Pinpoint the cell where the given text exists, returning its (x, y) midpoint coordinate. 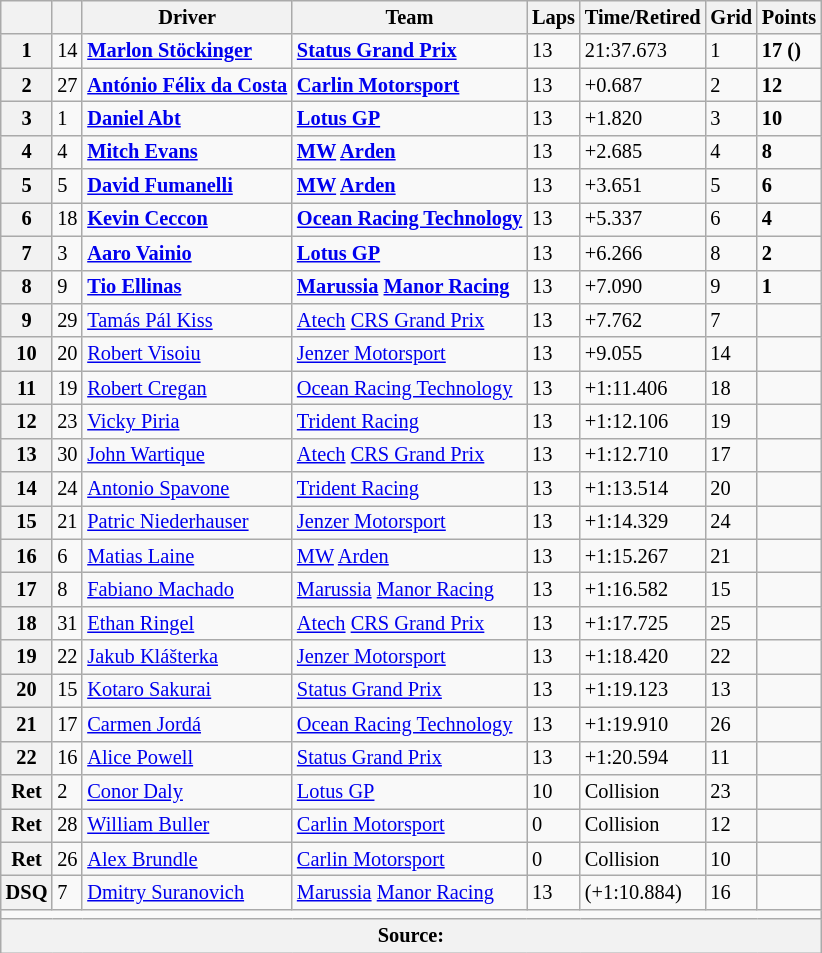
+1:19.123 (643, 690)
+1:12.106 (643, 421)
Aaro Vainio (187, 253)
+1:17.725 (643, 623)
17 () (789, 51)
+1:18.420 (643, 657)
28 (67, 825)
Marlon Stöckinger (187, 51)
Team (410, 17)
27 (67, 85)
Alice Powell (187, 758)
Fabiano Machado (187, 589)
Robert Visoiu (187, 354)
Driver (187, 17)
Laps (554, 17)
Daniel Abt (187, 118)
30 (67, 455)
Points (789, 17)
+1.820 (643, 118)
+1:16.582 (643, 589)
25 (731, 623)
Alex Brundle (187, 859)
+6.266 (643, 253)
António Félix da Costa (187, 85)
+1:12.710 (643, 455)
(+1:10.884) (643, 892)
Jakub Klášterka (187, 657)
+1:11.406 (643, 388)
William Buller (187, 825)
31 (67, 623)
+7.762 (643, 320)
Kevin Ceccon (187, 219)
+9.055 (643, 354)
Time/Retired (643, 17)
Dmitry Suranovich (187, 892)
29 (67, 320)
+1:13.514 (643, 489)
David Fumanelli (187, 186)
Kotaro Sakurai (187, 690)
Ethan Ringel (187, 623)
DSQ (27, 892)
+7.090 (643, 287)
+3.651 (643, 186)
Robert Cregan (187, 388)
Vicky Piria (187, 421)
+1:15.267 (643, 556)
+1:14.329 (643, 522)
John Wartique (187, 455)
+1:20.594 (643, 758)
Tio Ellinas (187, 287)
Mitch Evans (187, 152)
+0.687 (643, 85)
Source: (411, 936)
+5.337 (643, 219)
Patric Niederhauser (187, 522)
21:37.673 (643, 51)
Grid (731, 17)
Carmen Jordá (187, 724)
Tamás Pál Kiss (187, 320)
Antonio Spavone (187, 489)
+2.685 (643, 152)
Matias Laine (187, 556)
+1:19.910 (643, 724)
Conor Daly (187, 791)
